Detect which cell encompasses the target text, then output its [X, Y] center coordinate. 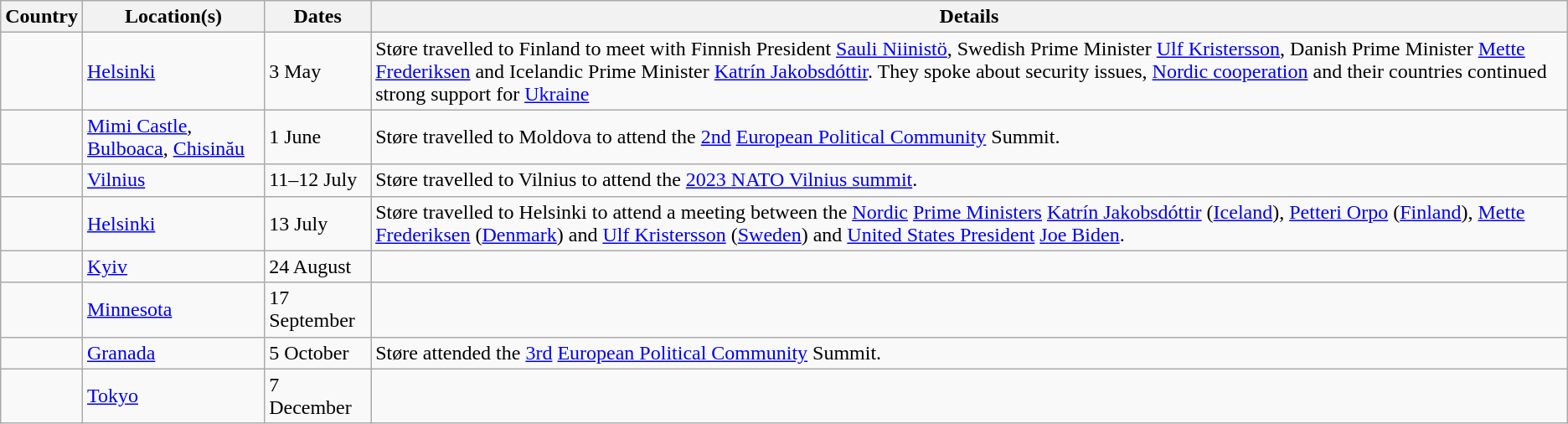
Mimi Castle, Bulboaca, Chisinău [173, 137]
Country [42, 17]
Granada [173, 353]
5 October [318, 353]
1 June [318, 137]
Location(s) [173, 17]
13 July [318, 223]
17 September [318, 310]
3 May [318, 71]
11–12 July [318, 180]
Støre travelled to Moldova to attend the 2nd European Political Community Summit. [970, 137]
Tokyo [173, 396]
Minnesota [173, 310]
7 December [318, 396]
Vilnius [173, 180]
Støre travelled to Vilnius to attend the 2023 NATO Vilnius summit. [970, 180]
Kyiv [173, 266]
Dates [318, 17]
24 August [318, 266]
Støre attended the 3rd European Political Community Summit. [970, 353]
Details [970, 17]
